Output the (x, y) coordinate of the center of the cell containing the given text.  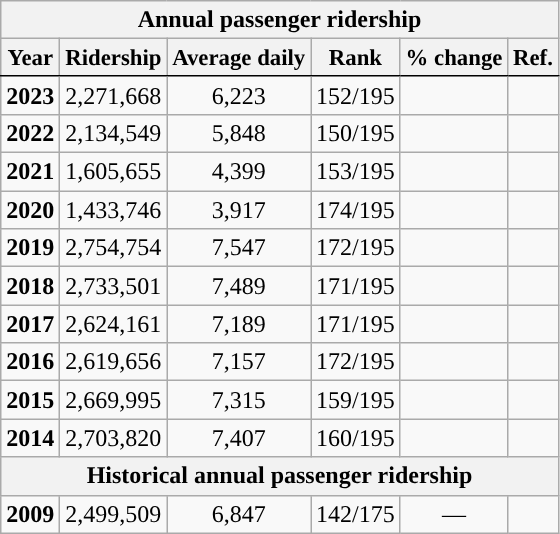
7,407 (239, 438)
— (454, 514)
152/195 (356, 95)
7,157 (239, 362)
4,399 (239, 172)
2,271,668 (114, 95)
2,499,509 (114, 514)
Annual passenger ridership (280, 20)
160/195 (356, 438)
7,489 (239, 286)
2,754,754 (114, 248)
150/195 (356, 133)
Ref. (533, 58)
1,433,746 (114, 210)
2015 (30, 400)
Average daily (239, 58)
153/195 (356, 172)
7,315 (239, 400)
5,848 (239, 133)
Year (30, 58)
6,223 (239, 95)
2,669,995 (114, 400)
3,917 (239, 210)
2020 (30, 210)
2019 (30, 248)
2023 (30, 95)
% change (454, 58)
Historical annual passenger ridership (280, 476)
2,619,656 (114, 362)
Ridership (114, 58)
1,605,655 (114, 172)
142/175 (356, 514)
7,189 (239, 324)
Rank (356, 58)
2022 (30, 133)
7,547 (239, 248)
2016 (30, 362)
2,134,549 (114, 133)
2014 (30, 438)
159/195 (356, 400)
2,733,501 (114, 286)
2009 (30, 514)
2021 (30, 172)
174/195 (356, 210)
6,847 (239, 514)
2018 (30, 286)
2017 (30, 324)
2,703,820 (114, 438)
2,624,161 (114, 324)
